Find where the given text appears and provide that cell's center as [X, Y] coordinate. 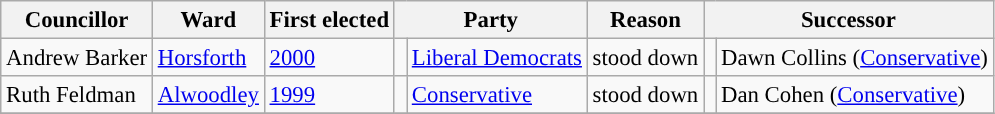
Ruth Feldman [77, 95]
Liberal Democrats [496, 58]
Reason [645, 20]
Dawn Collins (Conservative) [855, 58]
Andrew Barker [77, 58]
Councillor [77, 20]
1999 [329, 95]
Horsforth [208, 58]
Party [490, 20]
Conservative [496, 95]
Alwoodley [208, 95]
2000 [329, 58]
Dan Cohen (Conservative) [855, 95]
Ward [208, 20]
Successor [849, 20]
First elected [329, 20]
